Extract the [x, y] coordinate from the center of the cell holding the provided text.  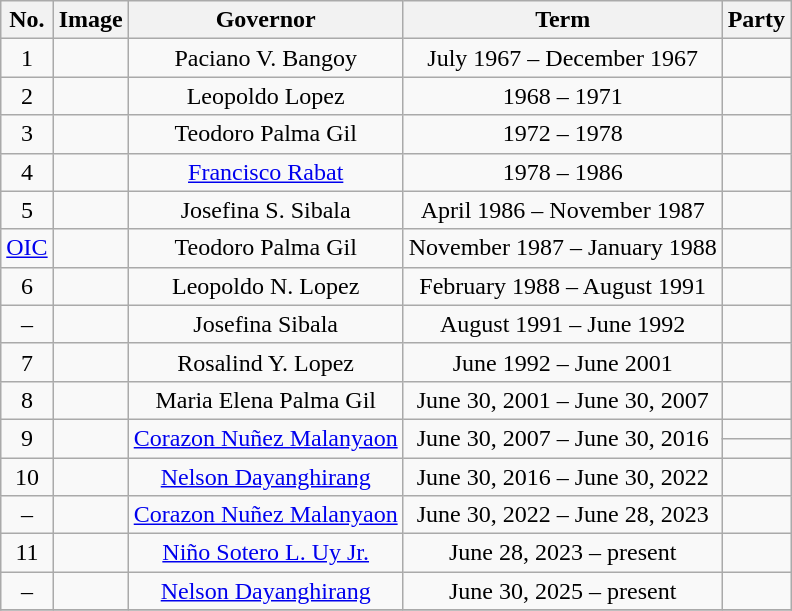
1 [27, 58]
Niño Sotero L. Uy Jr. [266, 553]
Governor [266, 20]
June 30, 2016 – June 30, 2022 [562, 477]
Rosalind Y. Lopez [266, 362]
1978 – 1986 [562, 172]
OIC [27, 248]
Paciano V. Bangoy [266, 58]
Party [756, 20]
June 30, 2022 – June 28, 2023 [562, 515]
4 [27, 172]
June 1992 – June 2001 [562, 362]
July 1967 – December 1967 [562, 58]
1972 – 1978 [562, 134]
1968 – 1971 [562, 96]
Leopoldo Lopez [266, 96]
June 30, 2025 – present [562, 591]
3 [27, 134]
June 28, 2023 – present [562, 553]
Francisco Rabat [266, 172]
8 [27, 400]
Maria Elena Palma Gil [266, 400]
Josefina Sibala [266, 324]
2 [27, 96]
9 [27, 438]
10 [27, 477]
No. [27, 20]
April 1986 – November 1987 [562, 210]
November 1987 – January 1988 [562, 248]
June 30, 2001 – June 30, 2007 [562, 400]
11 [27, 553]
Image [90, 20]
7 [27, 362]
Leopoldo N. Lopez [266, 286]
August 1991 – June 1992 [562, 324]
February 1988 – August 1991 [562, 286]
5 [27, 210]
June 30, 2007 – June 30, 2016 [562, 438]
6 [27, 286]
Term [562, 20]
Josefina S. Sibala [266, 210]
